Output the [X, Y] coordinate of the center of the cell containing the given text.  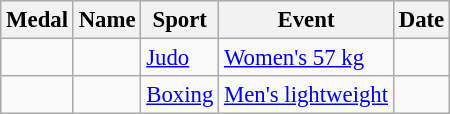
Sport [180, 20]
Name [107, 20]
Date [421, 20]
Boxing [180, 95]
Medal [38, 20]
Women's 57 kg [306, 58]
Judo [180, 58]
Men's lightweight [306, 95]
Event [306, 20]
